Return (X, Y) of the center of cell containing provided text 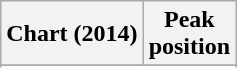
Chart (2014) (72, 34)
Peakposition (189, 34)
